Detect which cell encompasses the target text, then output its [X, Y] center coordinate. 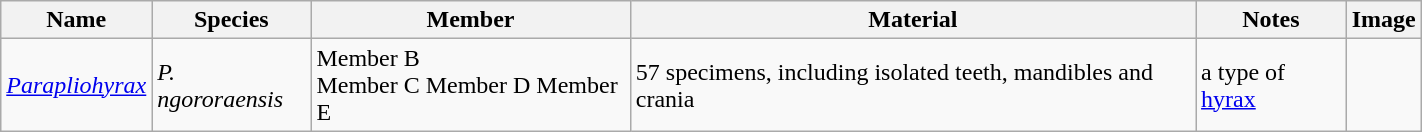
57 specimens, including isolated teeth, mandibles and crania [912, 85]
Notes [1272, 20]
a type of hyrax [1272, 85]
P. ngororaensis [232, 85]
Material [912, 20]
Member [470, 20]
Species [232, 20]
Name [76, 20]
Member BMember C Member D Member E [470, 85]
Parapliohyrax [76, 85]
Image [1384, 20]
